Return the (X, Y) coordinate for the center point of the cell that contains the specified text.  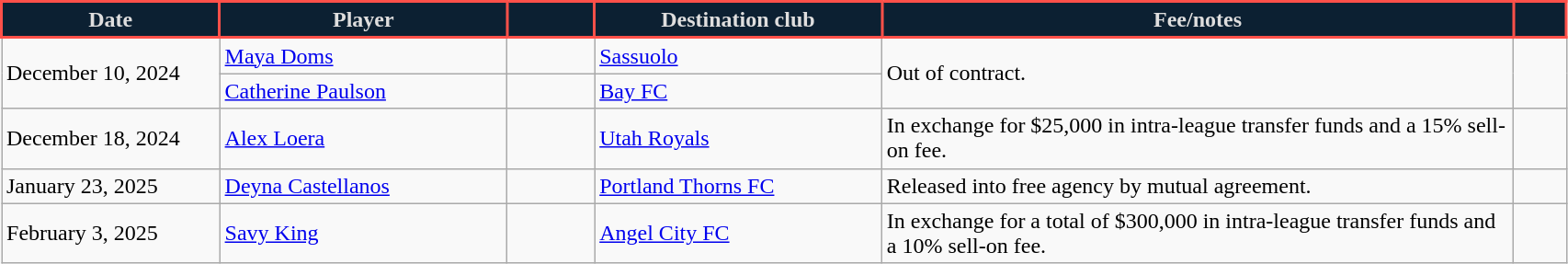
Bay FC (739, 91)
Utah Royals (739, 138)
Portland Thorns FC (739, 186)
Savy King (364, 234)
January 23, 2025 (111, 186)
Maya Doms (364, 55)
Fee/notes (1198, 20)
Sassuolo (739, 55)
Deyna Castellanos (364, 186)
In exchange for a total of $300,000 in intra-league transfer funds and a 10% sell-on fee. (1198, 234)
February 3, 2025 (111, 234)
December 10, 2024 (111, 74)
Out of contract. (1198, 74)
Catherine Paulson (364, 91)
Player (364, 20)
Alex Loera (364, 138)
Date (111, 20)
In exchange for $25,000 in intra-league transfer funds and a 15% sell-on fee. (1198, 138)
Released into free agency by mutual agreement. (1198, 186)
Destination club (739, 20)
December 18, 2024 (111, 138)
Angel City FC (739, 234)
